Output the (X, Y) coordinate of the center of the cell containing the given text.  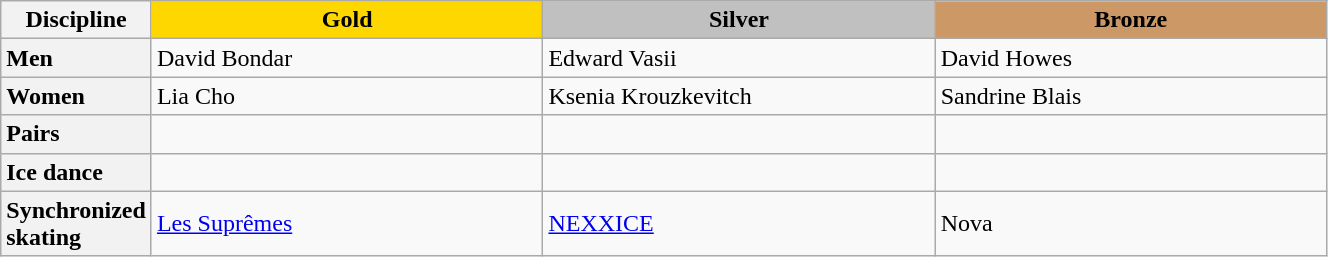
Gold (346, 20)
David Bondar (346, 58)
Synchronized skating (76, 224)
Sandrine Blais (1130, 96)
David Howes (1130, 58)
Ice dance (76, 172)
Discipline (76, 20)
Men (76, 58)
Lia Cho (346, 96)
Edward Vasii (739, 58)
Silver (739, 20)
Ksenia Krouzkevitch (739, 96)
Nova (1130, 224)
Bronze (1130, 20)
Pairs (76, 134)
NEXXICE (739, 224)
Les Suprêmes (346, 224)
Women (76, 96)
